Scan for the cell matching the given text and deliver its (X, Y) coordinate at center. 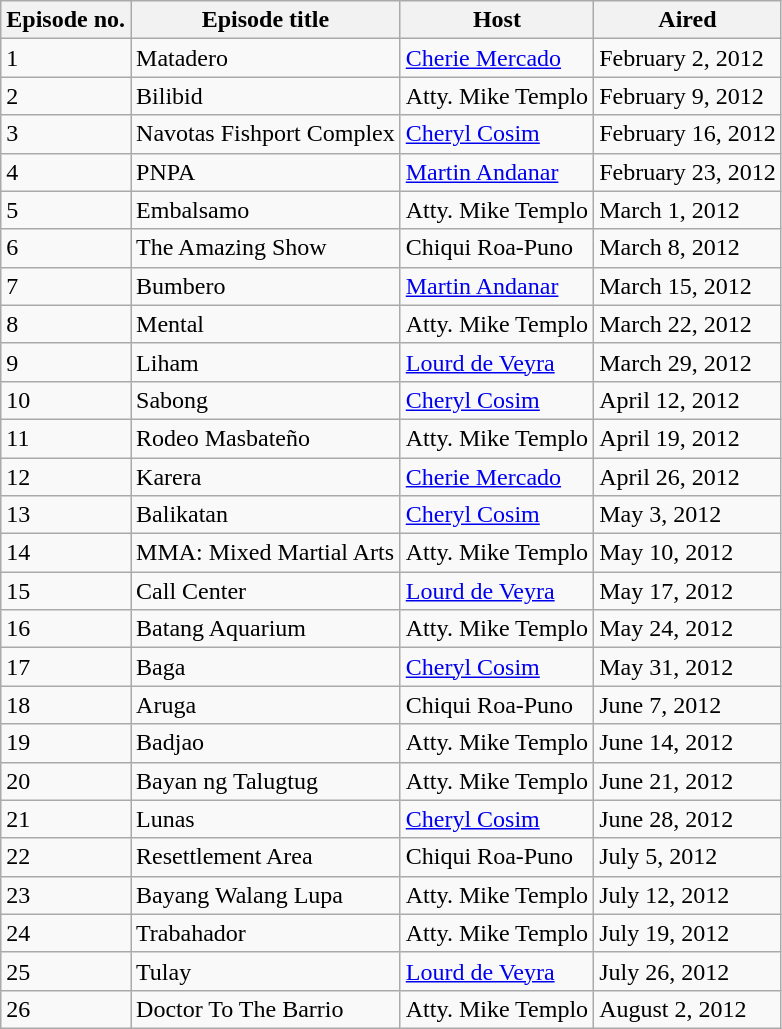
June 14, 2012 (688, 743)
Lunas (266, 819)
22 (66, 857)
Doctor To The Barrio (266, 1009)
May 24, 2012 (688, 629)
June 28, 2012 (688, 819)
Bilibid (266, 96)
Sabong (266, 400)
Host (496, 20)
1 (66, 58)
April 12, 2012 (688, 400)
April 19, 2012 (688, 438)
5 (66, 210)
15 (66, 591)
7 (66, 286)
Bayang Walang Lupa (266, 895)
Navotas Fishport Complex (266, 134)
21 (66, 819)
11 (66, 438)
July 19, 2012 (688, 933)
February 2, 2012 (688, 58)
18 (66, 705)
The Amazing Show (266, 248)
14 (66, 553)
April 26, 2012 (688, 477)
May 17, 2012 (688, 591)
August 2, 2012 (688, 1009)
Baga (266, 667)
Bumbero (266, 286)
16 (66, 629)
Aired (688, 20)
17 (66, 667)
4 (66, 172)
8 (66, 324)
July 5, 2012 (688, 857)
Badjao (266, 743)
25 (66, 971)
3 (66, 134)
Rodeo Masbateño (266, 438)
Episode title (266, 20)
Embalsamo (266, 210)
Trabahador (266, 933)
June 7, 2012 (688, 705)
July 12, 2012 (688, 895)
23 (66, 895)
March 22, 2012 (688, 324)
May 31, 2012 (688, 667)
24 (66, 933)
6 (66, 248)
Bayan ng Talugtug (266, 781)
February 16, 2012 (688, 134)
Batang Aquarium (266, 629)
Aruga (266, 705)
Resettlement Area (266, 857)
Karera (266, 477)
MMA: Mixed Martial Arts (266, 553)
May 3, 2012 (688, 515)
February 23, 2012 (688, 172)
26 (66, 1009)
March 1, 2012 (688, 210)
Balikatan (266, 515)
12 (66, 477)
9 (66, 362)
Matadero (266, 58)
19 (66, 743)
February 9, 2012 (688, 96)
Liham (266, 362)
10 (66, 400)
March 29, 2012 (688, 362)
March 15, 2012 (688, 286)
PNPA (266, 172)
13 (66, 515)
Tulay (266, 971)
March 8, 2012 (688, 248)
Episode no. (66, 20)
2 (66, 96)
June 21, 2012 (688, 781)
May 10, 2012 (688, 553)
Mental (266, 324)
20 (66, 781)
Call Center (266, 591)
July 26, 2012 (688, 971)
